Return [X, Y] of the center of cell containing provided text 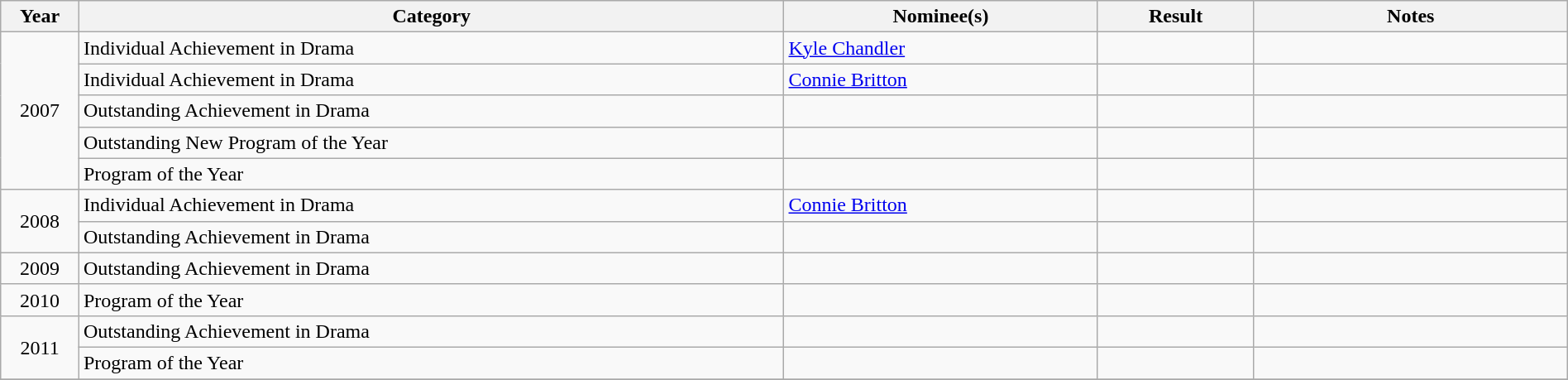
Kyle Chandler [941, 48]
Category [432, 17]
2007 [40, 111]
Outstanding New Program of the Year [432, 142]
2009 [40, 268]
Notes [1411, 17]
2010 [40, 300]
Result [1176, 17]
2008 [40, 221]
Year [40, 17]
2011 [40, 347]
Nominee(s) [941, 17]
